Provide the (X, Y) coordinate of the cell's center where the given text is located.  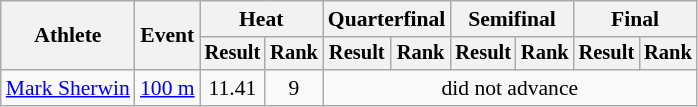
did not advance (510, 88)
100 m (168, 88)
Quarterfinal (387, 19)
Semifinal (512, 19)
Event (168, 36)
Final (636, 19)
Heat (262, 19)
Athlete (68, 36)
11.41 (233, 88)
9 (294, 88)
Mark Sherwin (68, 88)
